Find where the given text appears and provide that cell's center as (x, y) coordinate. 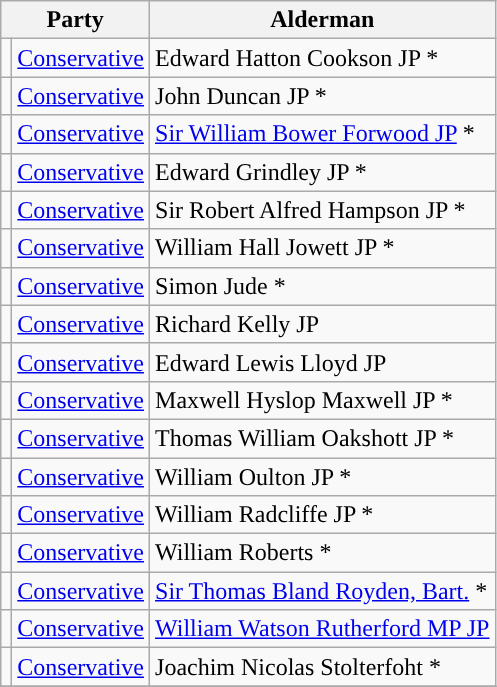
Maxwell Hyslop Maxwell JP * (322, 400)
Edward Hatton Cookson JP * (322, 58)
Edward Grindley JP * (322, 172)
Alderman (322, 20)
William Watson Rutherford MP JP (322, 629)
William Hall Jowett JP * (322, 248)
William Radcliffe JP * (322, 515)
William Oulton JP * (322, 477)
Simon Jude * (322, 286)
Sir Thomas Bland Royden, Bart. * (322, 591)
Sir Robert Alfred Hampson JP * (322, 210)
Joachim Nicolas Stolterfoht * (322, 667)
Edward Lewis Lloyd JP (322, 362)
Richard Kelly JP (322, 324)
Party (76, 20)
Thomas William Oakshott JP * (322, 438)
Sir William Bower Forwood JP * (322, 134)
William Roberts * (322, 553)
John Duncan JP * (322, 96)
